Output the [x, y] coordinate of the center of the cell containing the given text.  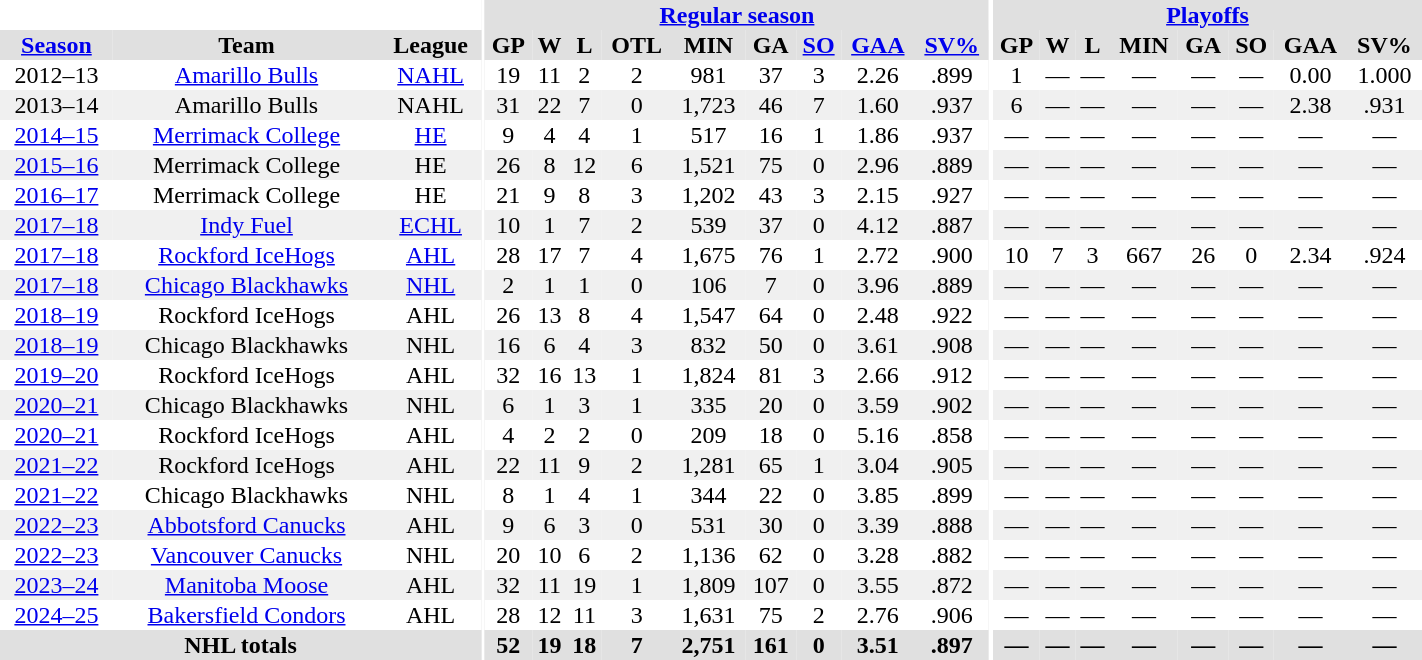
3.61 [878, 345]
3.39 [878, 525]
2.76 [878, 615]
2014–15 [56, 135]
76 [770, 255]
17 [550, 255]
.927 [952, 195]
2024–25 [56, 615]
46 [770, 105]
1.000 [1384, 75]
517 [708, 135]
981 [708, 75]
81 [770, 375]
5.16 [878, 435]
.888 [952, 525]
.902 [952, 405]
30 [770, 525]
.897 [952, 645]
.900 [952, 255]
21 [508, 195]
.872 [952, 585]
3.04 [878, 465]
.924 [1384, 255]
1.60 [878, 105]
.931 [1384, 105]
3.85 [878, 495]
1.86 [878, 135]
Regular season [737, 15]
31 [508, 105]
Playoffs [1208, 15]
League [430, 45]
1,824 [708, 375]
Team [246, 45]
.912 [952, 375]
3.96 [878, 285]
50 [770, 345]
62 [770, 555]
2.48 [878, 315]
2012–13 [56, 75]
Season [56, 45]
3.28 [878, 555]
2015–16 [56, 165]
1,723 [708, 105]
1,547 [708, 315]
832 [708, 345]
4.12 [878, 225]
3.59 [878, 405]
ECHL [430, 225]
2,751 [708, 645]
344 [708, 495]
0.00 [1310, 75]
2023–24 [56, 585]
43 [770, 195]
2013–14 [56, 105]
.922 [952, 315]
2.66 [878, 375]
106 [708, 285]
1,675 [708, 255]
2.96 [878, 165]
.882 [952, 555]
209 [708, 435]
Bakersfield Condors [246, 615]
3.55 [878, 585]
1,521 [708, 165]
.887 [952, 225]
1,631 [708, 615]
161 [770, 645]
1,281 [708, 465]
2.72 [878, 255]
1,809 [708, 585]
3.51 [878, 645]
Abbotsford Canucks [246, 525]
.905 [952, 465]
OTL [637, 45]
NHL totals [240, 645]
107 [770, 585]
.906 [952, 615]
Vancouver Canucks [246, 555]
.858 [952, 435]
667 [1144, 255]
64 [770, 315]
335 [708, 405]
531 [708, 525]
65 [770, 465]
2.26 [878, 75]
2016–17 [56, 195]
1,202 [708, 195]
52 [508, 645]
Indy Fuel [246, 225]
2.15 [878, 195]
1,136 [708, 555]
539 [708, 225]
.908 [952, 345]
Manitoba Moose [246, 585]
2019–20 [56, 375]
2.34 [1310, 255]
2.38 [1310, 105]
